Determine the [X, Y] coordinate at the center of the cell enclosing the given text.  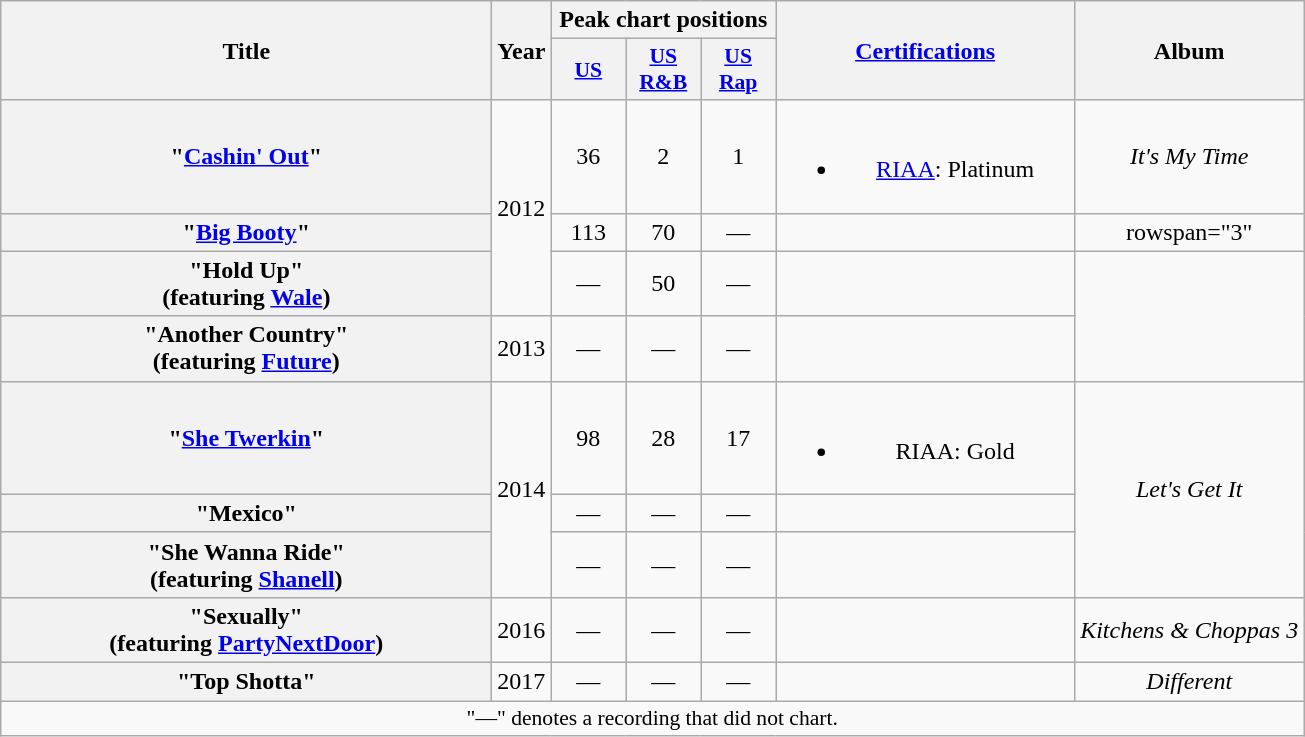
28 [664, 438]
Kitchens & Choppas 3 [1190, 630]
70 [664, 232]
2012 [522, 208]
17 [738, 438]
2 [664, 156]
Certifications [926, 50]
Peak chart positions [664, 20]
Album [1190, 50]
"Top Shotta" [246, 681]
2013 [522, 348]
rowspan="3" [1190, 232]
2017 [522, 681]
Different [1190, 681]
2016 [522, 630]
US Rap [738, 70]
"Another Country"(featuring Future) [246, 348]
RIAA: Gold [926, 438]
It's My Time [1190, 156]
"She Twerkin" [246, 438]
"—" denotes a recording that did not chart. [652, 718]
2014 [522, 489]
"Hold Up"(featuring Wale) [246, 284]
RIAA: Platinum [926, 156]
"Cashin' Out" [246, 156]
Let's Get It [1190, 489]
US [588, 70]
"Mexico" [246, 513]
"Big Booty" [246, 232]
Title [246, 50]
"She Wanna Ride"(featuring Shanell) [246, 564]
36 [588, 156]
113 [588, 232]
US R&B [664, 70]
1 [738, 156]
50 [664, 284]
"Sexually"(featuring PartyNextDoor) [246, 630]
98 [588, 438]
Year [522, 50]
